Search for the cell housing the specified text and yield its [X, Y] center coordinate. 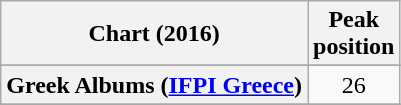
Peakposition [354, 34]
Greek Albums (IFPI Greece) [154, 85]
Chart (2016) [154, 34]
26 [354, 85]
